Locate the cell with the specified text and output its (X, Y) center coordinate. 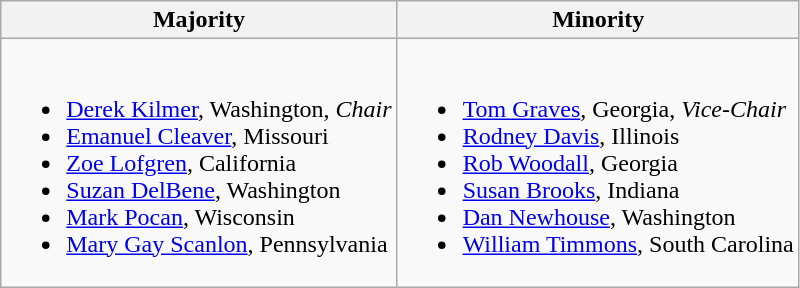
Majority (199, 20)
Minority (598, 20)
Tom Graves, Georgia, Vice-ChairRodney Davis, IllinoisRob Woodall, GeorgiaSusan Brooks, IndianaDan Newhouse, WashingtonWilliam Timmons, South Carolina (598, 163)
